Detect which cell encompasses the target text, then output its (X, Y) center coordinate. 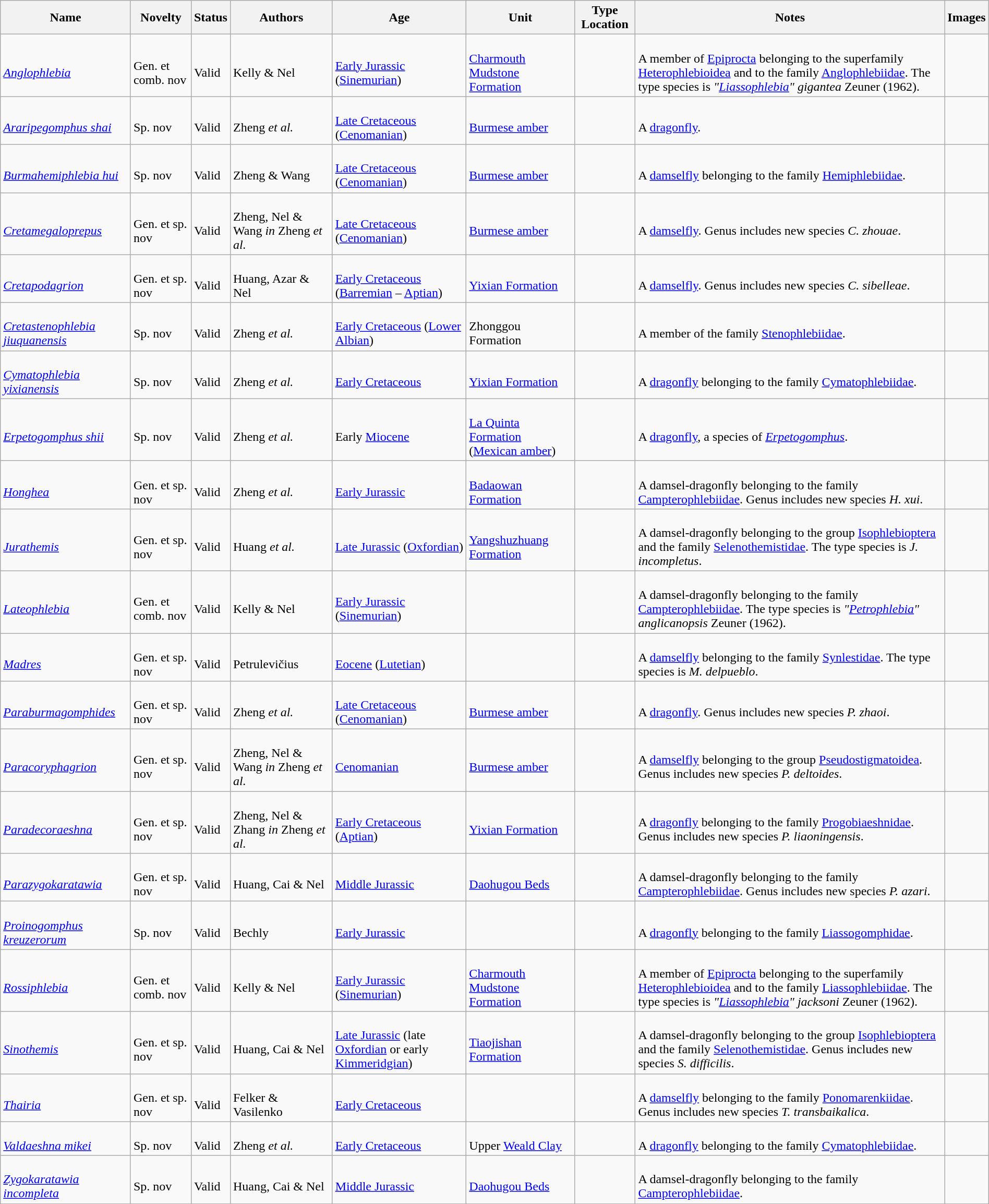
A damsel-dragonfly belonging to the group Isophlebioptera and the family Selenothemistidae. The type species is J. incompletus. (790, 539)
Type Location (605, 18)
Cretapodagrion (66, 279)
Eocene (Lutetian) (400, 657)
Lateophlebia (66, 602)
Name (66, 18)
A damselfly belonging to the family Ponomarenkiidae. Genus includes new species T. transbaikalica. (790, 1098)
A damsel-dragonfly belonging to the family Campterophlebiidae. Genus includes new species P. azari. (790, 877)
Huang et al. (281, 539)
Zheng, Nel & Zhang in Zheng et al. (281, 822)
Unit (521, 18)
A dragonfly belonging to the family Liassogomphidae. (790, 925)
Madres (66, 657)
Late Jurassic (late Oxfordian or early Kimmeridgian) (400, 1042)
Late Jurassic (Oxfordian) (400, 539)
A damsel-dragonfly belonging to the family Campterophlebiidae. (790, 1179)
Felker & Vasilenko (281, 1098)
A damselfly belonging to the group Pseudostigmatoidea. Genus includes new species P. deltoides. (790, 761)
Paracoryphagrion (66, 761)
Parazygokaratawia (66, 877)
Early Cretaceous (Barremian – Aptian) (400, 279)
Authors (281, 18)
Cenomanian (400, 761)
Tiaojishan Formation (521, 1042)
A dragonfly. (790, 121)
Zhonggou Formation (521, 327)
A damselfly belonging to the family Synlestidae. The type species is M. delpueblo. (790, 657)
Jurathemis (66, 539)
Thairia (66, 1098)
Paraburmagomphides (66, 705)
Bechly (281, 925)
Araripegomphus shai (66, 121)
A damsel-dragonfly belonging to the group Isophlebioptera and the family Selenothemistidae. Genus includes new species S. difficilis. (790, 1042)
Novelty (161, 18)
Honghea (66, 485)
Status (211, 18)
La Quinta Formation(Mexican amber) (521, 430)
Early Cretaceous (Lower Albian) (400, 327)
Valdaeshna mikei (66, 1138)
Yangshuzhuang Formation (521, 539)
Upper Weald Clay (521, 1138)
Huang, Azar & Nel (281, 279)
A member of the family Stenophlebiidae. (790, 327)
A dragonfly. Genus includes new species P. zhaoi. (790, 705)
Zheng & Wang (281, 168)
Cretastenophlebia jiuquanensis (66, 327)
A dragonfly, a species of Erpetogomphus. (790, 430)
Petrulevičius (281, 657)
Cymatophlebia yixianensis (66, 375)
Paradecoraeshna (66, 822)
A dragonfly belonging to the family Progobiaeshnidae. Genus includes new species P. liaoningensis. (790, 822)
Anglophlebia (66, 66)
Sinothemis (66, 1042)
A damsel-dragonfly belonging to the family Campterophlebiidae. Genus includes new species H. xui. (790, 485)
Badaowan Formation (521, 485)
Cretamegaloprepus (66, 223)
A damselfly. Genus includes new species C. zhouae. (790, 223)
Burmahemiphlebia hui (66, 168)
Zygokaratawia incompleta (66, 1179)
A damselfly belonging to the family Hemiphlebiidae. (790, 168)
Early Cretaceous (Aptian) (400, 822)
Erpetogomphus shii (66, 430)
Notes (790, 18)
Proinogomphus kreuzerorum (66, 925)
Age (400, 18)
Early Miocene (400, 430)
A damsel-dragonfly belonging to the family Campterophlebiidae. The type species is "Petrophlebia" anglicanopsis Zeuner (1962). (790, 602)
Images (967, 18)
A damselfly. Genus includes new species C. sibelleae. (790, 279)
Rossiphlebia (66, 981)
